Locate the cell with the specified text and output its [X, Y] center coordinate. 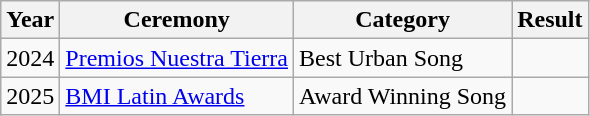
2025 [30, 96]
Result [550, 20]
Award Winning Song [403, 96]
Premios Nuestra Tierra [177, 58]
BMI Latin Awards [177, 96]
Ceremony [177, 20]
Category [403, 20]
Year [30, 20]
2024 [30, 58]
Best Urban Song [403, 58]
